From the cell containing the given text, extract its center point as (x, y) coordinate. 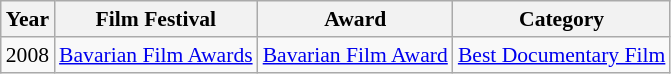
Year (28, 19)
2008 (28, 55)
Film Festival (156, 19)
Award (356, 19)
Bavarian Film Award (356, 55)
Bavarian Film Awards (156, 55)
Best Documentary Film (562, 55)
Category (562, 19)
